Find where the given text appears and provide that cell's center as (X, Y) coordinate. 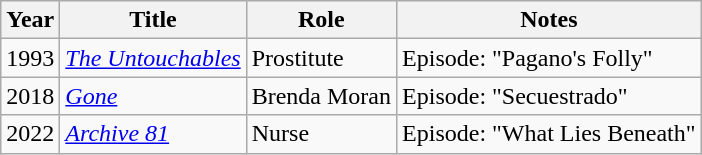
Episode: "What Lies Beneath" (550, 134)
2022 (30, 134)
Role (321, 20)
Archive 81 (153, 134)
Nurse (321, 134)
Prostitute (321, 58)
Title (153, 20)
Episode: "Secuestrado" (550, 96)
Notes (550, 20)
Gone (153, 96)
Episode: "Pagano's Folly" (550, 58)
Year (30, 20)
The Untouchables (153, 58)
Brenda Moran (321, 96)
1993 (30, 58)
2018 (30, 96)
